Locate the cell with the specified text and output its [x, y] center coordinate. 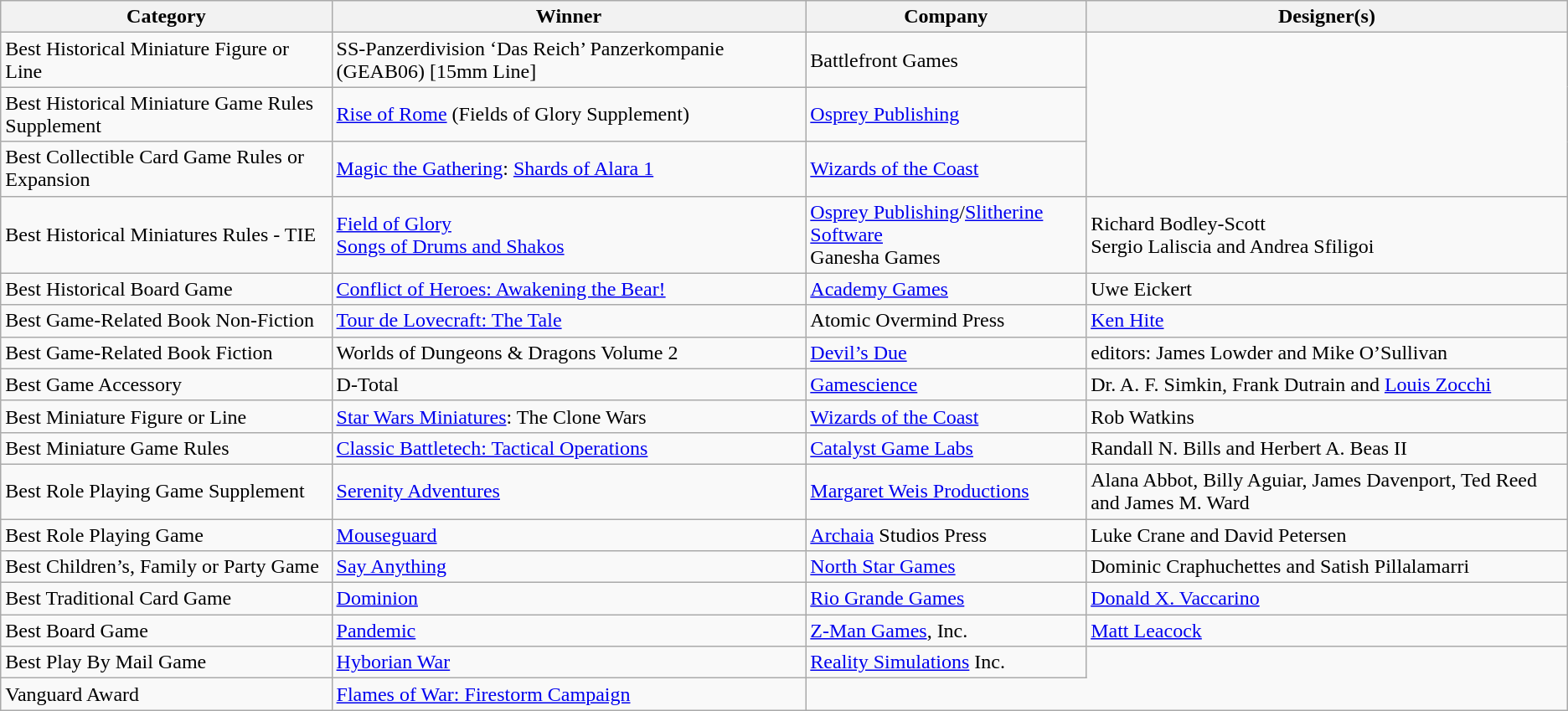
Best Miniature Figure or Line [166, 416]
Best Traditional Card Game [166, 599]
Catalyst Game Labs [946, 448]
Best Historical Board Game [166, 289]
Star Wars Miniatures: The Clone Wars [569, 416]
Margaret Weis Productions [946, 491]
Tour de Lovecraft: The Tale [569, 321]
Winner [569, 17]
Gamescience [946, 384]
Best Board Game [166, 631]
Best Collectible Card Game Rules or Expansion [166, 169]
Best Historical Miniature Figure or Line [166, 60]
Worlds of Dungeons & Dragons Volume 2 [569, 353]
Best Role Playing Game Supplement [166, 491]
Reality Simulations Inc. [946, 662]
Matt Leacock [1327, 631]
Archaia Studios Press [946, 535]
SS-Panzerdivision ‘Das Reich’ Panzerkompanie (GEAB06) [15mm Line] [569, 60]
Serenity Adventures [569, 491]
Category [166, 17]
Best Game-Related Book Non-Fiction [166, 321]
Conflict of Heroes: Awakening the Bear! [569, 289]
Osprey Publishing [946, 114]
Mouseguard [569, 535]
editors: James Lowder and Mike O’Sullivan [1327, 353]
Flames of War: Firestorm Campaign [569, 694]
Best Role Playing Game [166, 535]
Donald X. Vaccarino [1327, 599]
Alana Abbot, Billy Aguiar, James Davenport, Ted Reed and James M. Ward [1327, 491]
Best Historical Miniature Game Rules Supplement [166, 114]
Dr. A. F. Simkin, Frank Dutrain and Louis Zocchi [1327, 384]
Academy Games [946, 289]
Field of GlorySongs of Drums and Shakos [569, 234]
Dominic Craphuchettes and Satish Pillalamarri [1327, 567]
Vanguard Award [166, 694]
Designer(s) [1327, 17]
Magic the Gathering: Shards of Alara 1 [569, 169]
Say Anything [569, 567]
Richard Bodley-ScottSergio Laliscia and Andrea Sfiligoi [1327, 234]
Company [946, 17]
Best Historical Miniatures Rules - TIE [166, 234]
Best Miniature Game Rules [166, 448]
Z-Man Games, Inc. [946, 631]
Battlefront Games [946, 60]
Osprey Publishing/Slitherine SoftwareGanesha Games [946, 234]
Best Game Accessory [166, 384]
Rio Grande Games [946, 599]
Devil’s Due [946, 353]
Classic Battletech: Tactical Operations [569, 448]
Best Play By Mail Game [166, 662]
Best Children’s, Family or Party Game [166, 567]
North Star Games [946, 567]
D-Total [569, 384]
Luke Crane and David Petersen [1327, 535]
Best Game-Related Book Fiction [166, 353]
Randall N. Bills and Herbert A. Beas II [1327, 448]
Ken Hite [1327, 321]
Rise of Rome (Fields of Glory Supplement) [569, 114]
Hyborian War [569, 662]
Pandemic [569, 631]
Uwe Eickert [1327, 289]
Dominion [569, 599]
Rob Watkins [1327, 416]
Atomic Overmind Press [946, 321]
